For the text-containing cell, return its midpoint in [x, y] coordinate format. 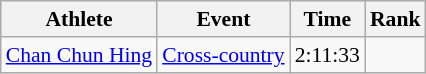
Rank [396, 19]
Time [328, 19]
Chan Chun Hing [79, 55]
Event [223, 19]
2:11:33 [328, 55]
Athlete [79, 19]
Cross-country [223, 55]
